Extract the (X, Y) coordinate from the center of the cell holding the provided text.  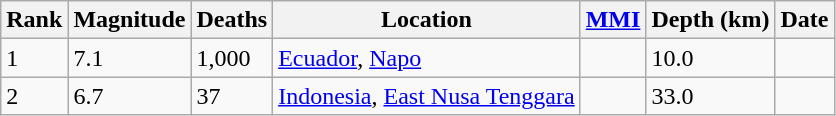
Deaths (232, 20)
10.0 (710, 58)
6.7 (130, 96)
Ecuador, Napo (427, 58)
7.1 (130, 58)
Depth (km) (710, 20)
MMI (613, 20)
Location (427, 20)
37 (232, 96)
Rank (34, 20)
Indonesia, East Nusa Tenggara (427, 96)
33.0 (710, 96)
Magnitude (130, 20)
1 (34, 58)
2 (34, 96)
Date (804, 20)
1,000 (232, 58)
